From the cell containing the given text, extract its center point as (X, Y) coordinate. 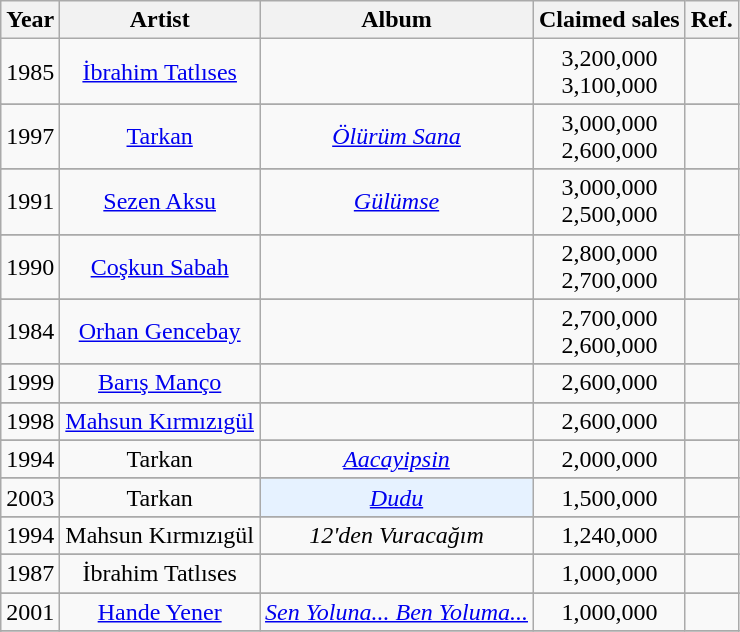
Artist (160, 20)
2003 (30, 497)
1998 (30, 421)
1991 (30, 202)
Claimed sales (610, 20)
2,000,000 (610, 459)
Gülümse (397, 202)
Aacayipsin (397, 459)
Year (30, 20)
Hande Yener (160, 611)
Ref. (712, 20)
1,500,000 (610, 497)
1987 (30, 573)
Orhan Gencebay (160, 332)
1984 (30, 332)
Album (397, 20)
1997 (30, 136)
12'den Vuracağım (397, 535)
Dudu (397, 497)
1985 (30, 72)
Sezen Aksu (160, 202)
3,200,0003,100,000 (610, 72)
Barış Manço (160, 383)
3,000,0002,600,000 (610, 136)
Sen Yoluna... Ben Yoluma... (397, 611)
1,240,000 (610, 535)
1990 (30, 266)
Ölürüm Sana (397, 136)
2,800,0002,700,000 (610, 266)
Coşkun Sabah (160, 266)
2001 (30, 611)
2,700,0002,600,000 (610, 332)
1999 (30, 383)
3,000,0002,500,000 (610, 202)
